Extract the (X, Y) coordinate from the center of the cell holding the provided text.  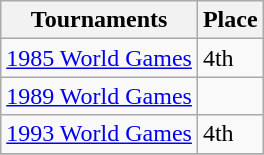
1989 World Games (100, 96)
Tournaments (100, 20)
1985 World Games (100, 58)
1993 World Games (100, 134)
Place (230, 20)
